Provide the [x, y] coordinate of the cell's center where the given text is located.  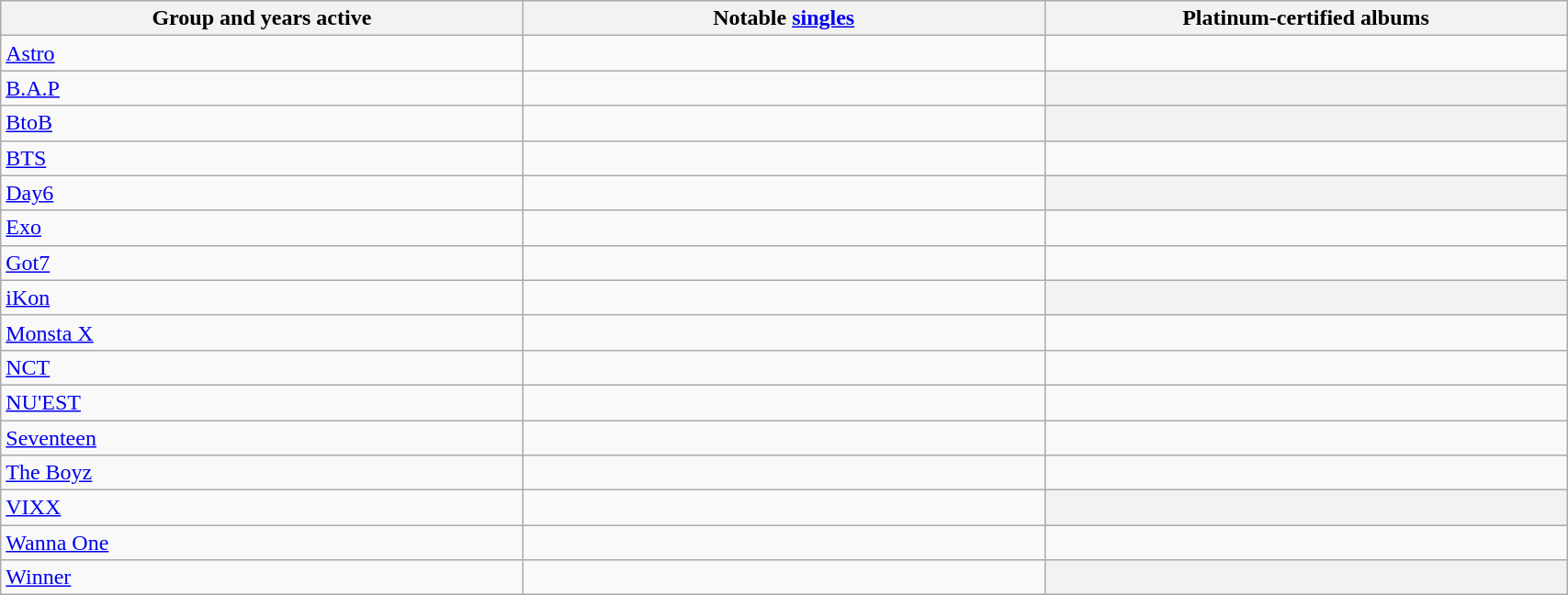
Day6 [262, 193]
NCT [262, 367]
Notable singles [784, 18]
Winner [262, 578]
Monsta X [262, 332]
NU'EST [262, 402]
Astro [262, 53]
Seventeen [262, 438]
iKon [262, 297]
Group and years active [262, 18]
Exo [262, 228]
B.A.P [262, 88]
Got7 [262, 263]
Wanna One [262, 543]
The Boyz [262, 473]
BTS [262, 158]
Platinum-certified albums [1305, 18]
VIXX [262, 508]
BtoB [262, 123]
